Pinpoint the cell where the given text exists, returning its [x, y] midpoint coordinate. 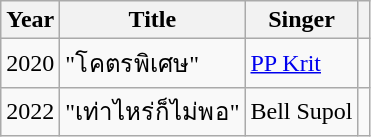
2020 [30, 64]
Year [30, 20]
"เท่าไหร่ก็ไม่พอ" [152, 112]
Title [152, 20]
Bell Supol [302, 112]
2022 [30, 112]
PP Krit [302, 64]
Singer [302, 20]
"โคตรพิเศษ" [152, 64]
